For the text-containing cell, return its midpoint in (x, y) coordinate format. 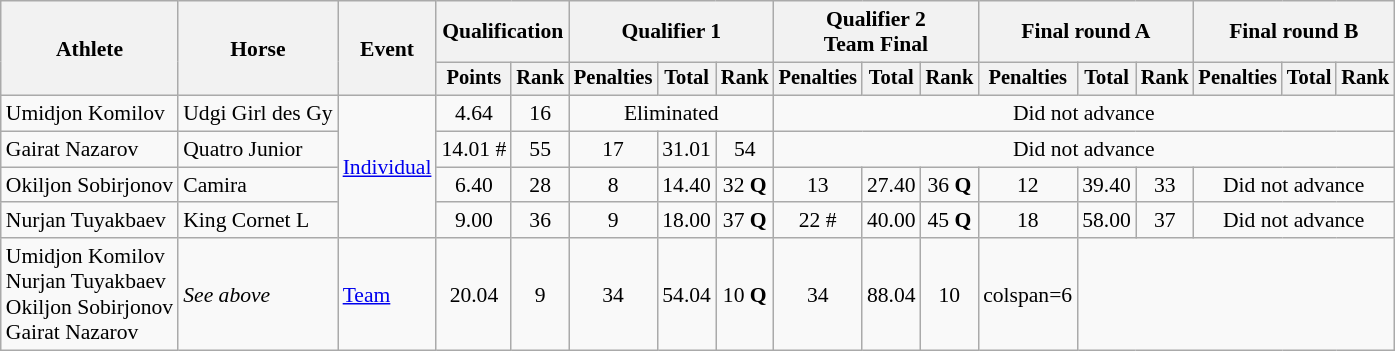
40.00 (892, 221)
55 (540, 150)
Gairat Nazarov (90, 150)
See above (258, 294)
Team (388, 294)
31.01 (686, 150)
33 (1165, 185)
9.00 (474, 221)
22 # (818, 221)
Udgi Girl des Gy (258, 114)
4.64 (474, 114)
Event (388, 48)
18 (1028, 221)
14.40 (686, 185)
18.00 (686, 221)
13 (818, 185)
88.04 (892, 294)
36 Q (950, 185)
45 Q (950, 221)
10 Q (745, 294)
Qualifier 2Team Final (876, 32)
Nurjan Tuyakbaev (90, 221)
Camira (258, 185)
54.04 (686, 294)
10 (950, 294)
37 Q (745, 221)
54 (745, 150)
12 (1028, 185)
Qualification (502, 32)
8 (613, 185)
Athlete (90, 48)
17 (613, 150)
Final round B (1294, 32)
Okiljon Sobirjonov (90, 185)
Horse (258, 48)
King Cornet L (258, 221)
Umidjon Komilov (90, 114)
28 (540, 185)
20.04 (474, 294)
Individual (388, 167)
colspan=6 (1028, 294)
39.40 (1106, 185)
27.40 (892, 185)
Eliminated (672, 114)
58.00 (1106, 221)
Final round A (1086, 32)
14.01 # (474, 150)
37 (1165, 221)
Umidjon KomilovNurjan TuyakbaevOkiljon SobirjonovGairat Nazarov (90, 294)
Quatro Junior (258, 150)
16 (540, 114)
6.40 (474, 185)
Points (474, 79)
Qualifier 1 (672, 32)
36 (540, 221)
32 Q (745, 185)
